Search for the cell housing the specified text and yield its [x, y] center coordinate. 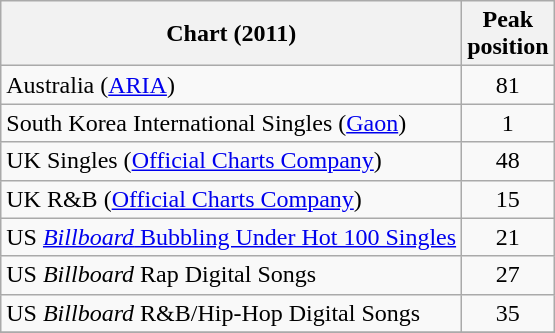
US Billboard Bubbling Under Hot 100 Singles [232, 237]
48 [508, 161]
15 [508, 199]
81 [508, 85]
Australia (ARIA) [232, 85]
21 [508, 237]
US Billboard R&B/Hip-Hop Digital Songs [232, 313]
1 [508, 123]
UK R&B (Official Charts Company) [232, 199]
27 [508, 275]
South Korea International Singles (Gaon) [232, 123]
UK Singles (Official Charts Company) [232, 161]
35 [508, 313]
Chart (2011) [232, 34]
Peakposition [508, 34]
US Billboard Rap Digital Songs [232, 275]
